From the cell containing the given text, extract its center point as (X, Y) coordinate. 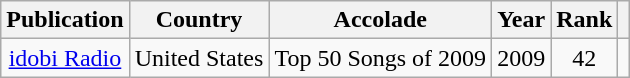
Rank (584, 20)
Accolade (380, 20)
Top 50 Songs of 2009 (380, 58)
Year (522, 20)
2009 (522, 58)
Country (199, 20)
United States (199, 58)
idobi Radio (65, 58)
Publication (65, 20)
42 (584, 58)
